Output the [X, Y] coordinate of the center of the cell containing the given text.  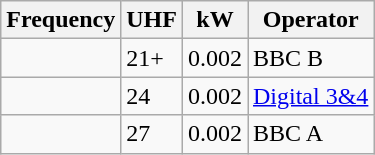
Digital 3&4 [311, 96]
27 [152, 134]
21+ [152, 58]
24 [152, 96]
kW [214, 20]
BBC B [311, 58]
Operator [311, 20]
BBC A [311, 134]
Frequency [61, 20]
UHF [152, 20]
